From the cell containing the given text, extract its center point as [X, Y] coordinate. 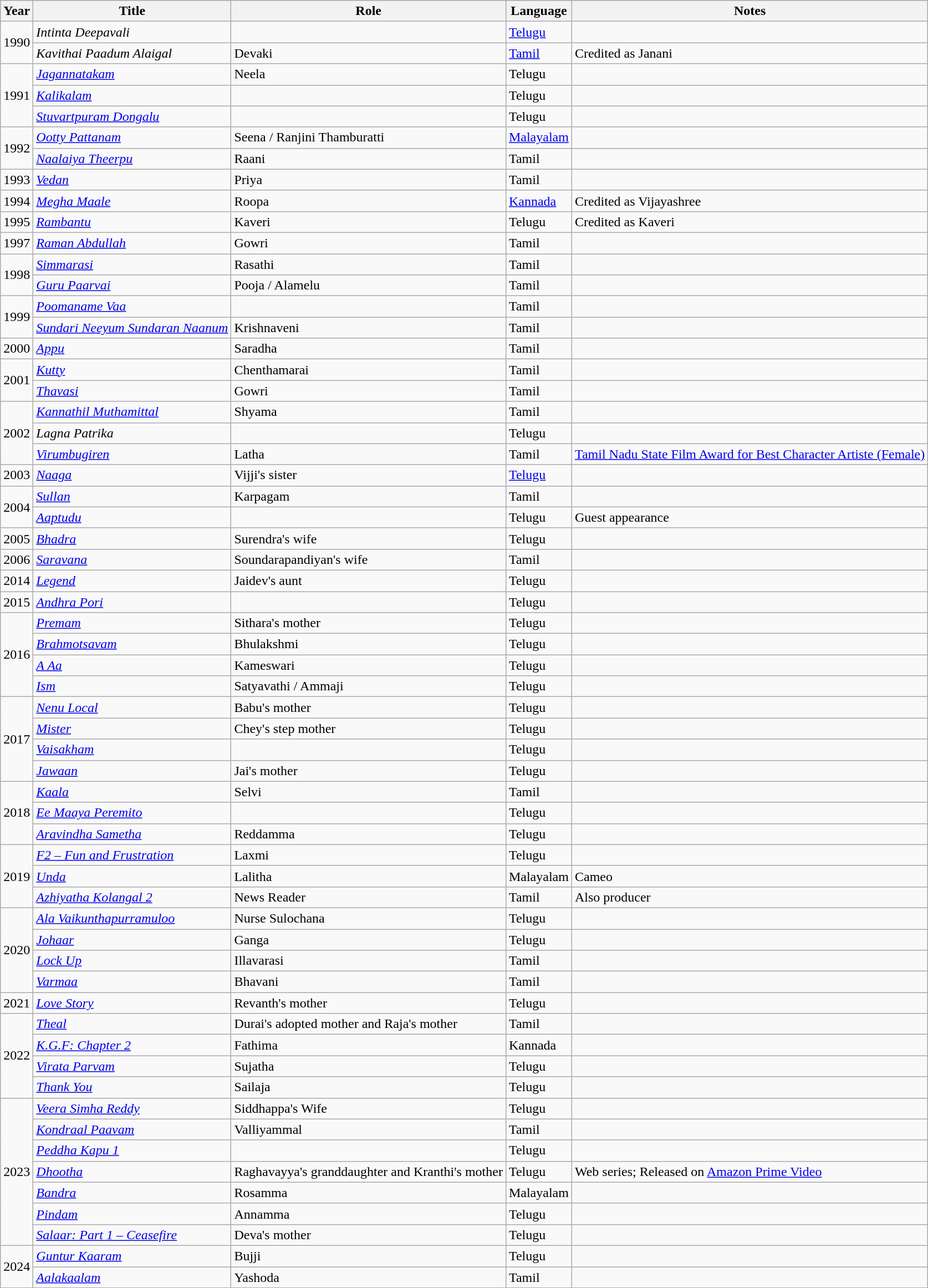
Latha [369, 454]
Jagannatakam [132, 74]
Love Story [132, 1003]
F2 – Fun and Frustration [132, 855]
Priya [369, 180]
Aalakaalam [132, 1277]
Kutty [132, 370]
Pindam [132, 1214]
2000 [17, 349]
2019 [17, 876]
Raman Abdullah [132, 243]
Seena / Ranjini Thamburatti [369, 138]
Year [17, 11]
Krishnaveni [369, 328]
Bhulakshmi [369, 644]
Annamma [369, 1214]
Kaveri [369, 222]
Kalikalam [132, 95]
1993 [17, 180]
Premam [132, 623]
2005 [17, 538]
2022 [17, 1056]
Raani [369, 159]
1991 [17, 95]
Thavasi [132, 391]
Bhavani [369, 982]
Chenthamarai [369, 370]
Kameswari [369, 665]
Virata Parvam [132, 1066]
A Aa [132, 665]
1990 [17, 43]
2015 [17, 602]
Ootty Pattanam [132, 138]
Bujji [369, 1256]
Thank You [132, 1087]
Appu [132, 349]
2014 [17, 581]
2018 [17, 813]
Ee Maaya Peremito [132, 813]
Ala Vaikunthapurramuloo [132, 918]
Credited as Kaveri [749, 222]
1999 [17, 317]
Rambantu [132, 222]
Guest appearance [749, 517]
Kaala [132, 792]
Bhadra [132, 538]
Surendra's wife [369, 538]
Shyama [369, 412]
Web series; Released on Amazon Prime Video [749, 1172]
1992 [17, 148]
Also producer [749, 897]
Jaidev's aunt [369, 581]
Vijji's sister [369, 475]
Dhootha [132, 1172]
News Reader [369, 897]
Salaar: Part 1 – Ceasefire [132, 1235]
Rasathi [369, 264]
Nurse Sulochana [369, 918]
Bandra [132, 1193]
Poomaname Vaa [132, 307]
Roopa [369, 201]
Reddamma [369, 834]
Aaptudu [132, 517]
Lock Up [132, 961]
Siddhappa's Wife [369, 1108]
Babu's mother [369, 707]
Pooja / Alamelu [369, 286]
2002 [17, 433]
Intinta Deepavali [132, 32]
Megha Maale [132, 201]
Guru Paarvai [132, 286]
Vedan [132, 180]
Jai's mother [369, 771]
Deva's mother [369, 1235]
Raghavayya's granddaughter and Kranthi's mother [369, 1172]
Virumbugiren [132, 454]
Veera Simha Reddy [132, 1108]
Title [132, 11]
Illavarasi [369, 961]
Simmarasi [132, 264]
Naaga [132, 475]
Selvi [369, 792]
Brahmotsavam [132, 644]
K.G.F: Chapter 2 [132, 1045]
Karpagam [369, 496]
Sailaja [369, 1087]
Rosamma [369, 1193]
Kannathil Muthamittal [132, 412]
Valliyammal [369, 1129]
Guntur Kaaram [132, 1256]
2020 [17, 950]
Chey's step mother [369, 729]
2024 [17, 1266]
1997 [17, 243]
Lagna Patrika [132, 433]
Ism [132, 686]
2006 [17, 559]
2004 [17, 507]
Johaar [132, 940]
Cameo [749, 876]
1998 [17, 275]
Credited as Vijayashree [749, 201]
Soundarapandiyan's wife [369, 559]
Tamil Nadu State Film Award for Best Character Artiste (Female) [749, 454]
1994 [17, 201]
Saradha [369, 349]
Azhiyatha Kolangal 2 [132, 897]
2003 [17, 475]
Naalaiya Theerpu [132, 159]
Credited as Janani [749, 53]
Ganga [369, 940]
Neela [369, 74]
2023 [17, 1172]
Aravindha Sametha [132, 834]
Saravana [132, 559]
Jawaan [132, 771]
Nenu Local [132, 707]
Language [539, 11]
Sujatha [369, 1066]
Andhra Pori [132, 602]
Role [369, 11]
2017 [17, 739]
Yashoda [369, 1277]
2021 [17, 1003]
Theal [132, 1024]
Sithara's mother [369, 623]
Peddha Kapu 1 [132, 1150]
2001 [17, 380]
1995 [17, 222]
Devaki [369, 53]
Kondraal Paavam [132, 1129]
Mister [132, 729]
Durai's adopted mother and Raja's mother [369, 1024]
Sullan [132, 496]
Fathima [369, 1045]
Unda [132, 876]
Kavithai Paadum Alaigal [132, 53]
Revanth's mother [369, 1003]
Lalitha [369, 876]
Satyavathi / Ammaji [369, 686]
Notes [749, 11]
Varmaa [132, 982]
2016 [17, 655]
Stuvartpuram Dongalu [132, 116]
Laxmi [369, 855]
Sundari Neeyum Sundaran Naanum [132, 328]
Legend [132, 581]
Vaisakham [132, 750]
